Return [x, y] of the center of cell containing provided text 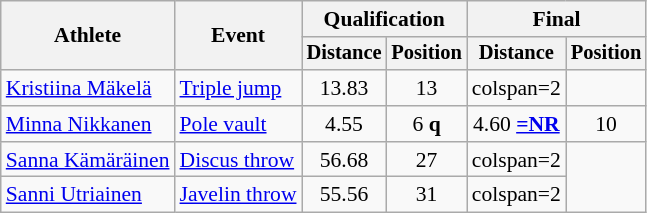
27 [426, 160]
Qualification [384, 19]
Minna Nikkanen [88, 124]
6 q [426, 124]
Javelin throw [238, 195]
10 [606, 124]
31 [426, 195]
Final [556, 19]
4.60 =NR [516, 124]
13.83 [344, 88]
Sanni Utriainen [88, 195]
13 [426, 88]
56.68 [344, 160]
55.56 [344, 195]
4.55 [344, 124]
Athlete [88, 36]
Sanna Kämäräinen [88, 160]
Event [238, 36]
Triple jump [238, 88]
Kristiina Mäkelä [88, 88]
Discus throw [238, 160]
Pole vault [238, 124]
